From the cell containing the given text, extract its center point as [X, Y] coordinate. 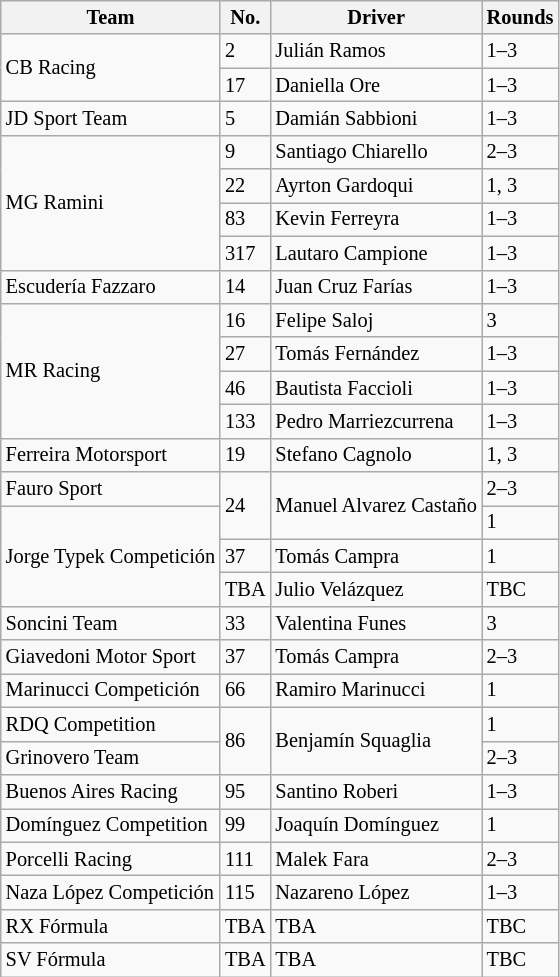
No. [245, 17]
2 [245, 51]
Marinucci Competición [110, 690]
Team [110, 17]
Stefano Cagnolo [376, 455]
Fauro Sport [110, 489]
Malek Fara [376, 859]
Benjamín Squaglia [376, 740]
Ramiro Marinucci [376, 690]
Tomás Fernández [376, 354]
MR Racing [110, 370]
Julián Ramos [376, 51]
Driver [376, 17]
115 [245, 892]
33 [245, 623]
Grinovero Team [110, 758]
99 [245, 825]
27 [245, 354]
Joaquín Domínguez [376, 825]
Felipe Saloj [376, 320]
Valentina Funes [376, 623]
16 [245, 320]
SV Fórmula [110, 960]
Ayrton Gardoqui [376, 186]
Kevin Ferreyra [376, 219]
Pedro Marriezcurrena [376, 421]
Damián Sabbioni [376, 118]
JD Sport Team [110, 118]
83 [245, 219]
Juan Cruz Farías [376, 287]
24 [245, 506]
Santino Roberi [376, 791]
133 [245, 421]
9 [245, 152]
Julio Velázquez [376, 589]
46 [245, 388]
86 [245, 740]
Naza López Competición [110, 892]
19 [245, 455]
111 [245, 859]
Santiago Chiarello [376, 152]
Domínguez Competition [110, 825]
Giavedoni Motor Sport [110, 657]
Nazareno López [376, 892]
Manuel Alvarez Castaño [376, 506]
17 [245, 85]
Jorge Typek Competición [110, 556]
Soncini Team [110, 623]
Ferreira Motorsport [110, 455]
317 [245, 253]
RX Fórmula [110, 926]
Buenos Aires Racing [110, 791]
Daniella Ore [376, 85]
MG Ramini [110, 202]
66 [245, 690]
Rounds [520, 17]
RDQ Competition [110, 724]
5 [245, 118]
22 [245, 186]
Porcelli Racing [110, 859]
14 [245, 287]
CB Racing [110, 68]
95 [245, 791]
Escudería Fazzaro [110, 287]
Lautaro Campione [376, 253]
Bautista Faccioli [376, 388]
